Scan for the cell matching the given text and deliver its [x, y] coordinate at center. 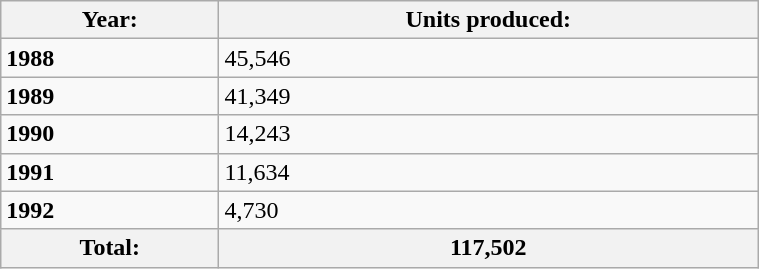
41,349 [488, 96]
4,730 [488, 210]
Year: [110, 20]
117,502 [488, 248]
1990 [110, 134]
1989 [110, 96]
14,243 [488, 134]
Units produced: [488, 20]
1991 [110, 172]
45,546 [488, 58]
11,634 [488, 172]
Total: [110, 248]
1992 [110, 210]
1988 [110, 58]
